Provide the (x, y) coordinate of the cell's center where the given text is located.  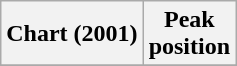
Chart (2001) (72, 34)
Peakposition (189, 34)
